Find where the given text appears and provide that cell's center as [X, Y] coordinate. 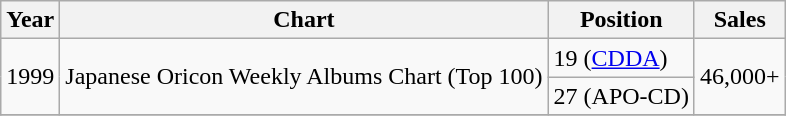
Year [30, 20]
46,000+ [740, 77]
Position [621, 20]
1999 [30, 77]
Chart [304, 20]
27 (APO-CD) [621, 96]
19 (CDDA) [621, 58]
Sales [740, 20]
Japanese Oricon Weekly Albums Chart (Top 100) [304, 77]
